Search for the cell housing the specified text and yield its [x, y] center coordinate. 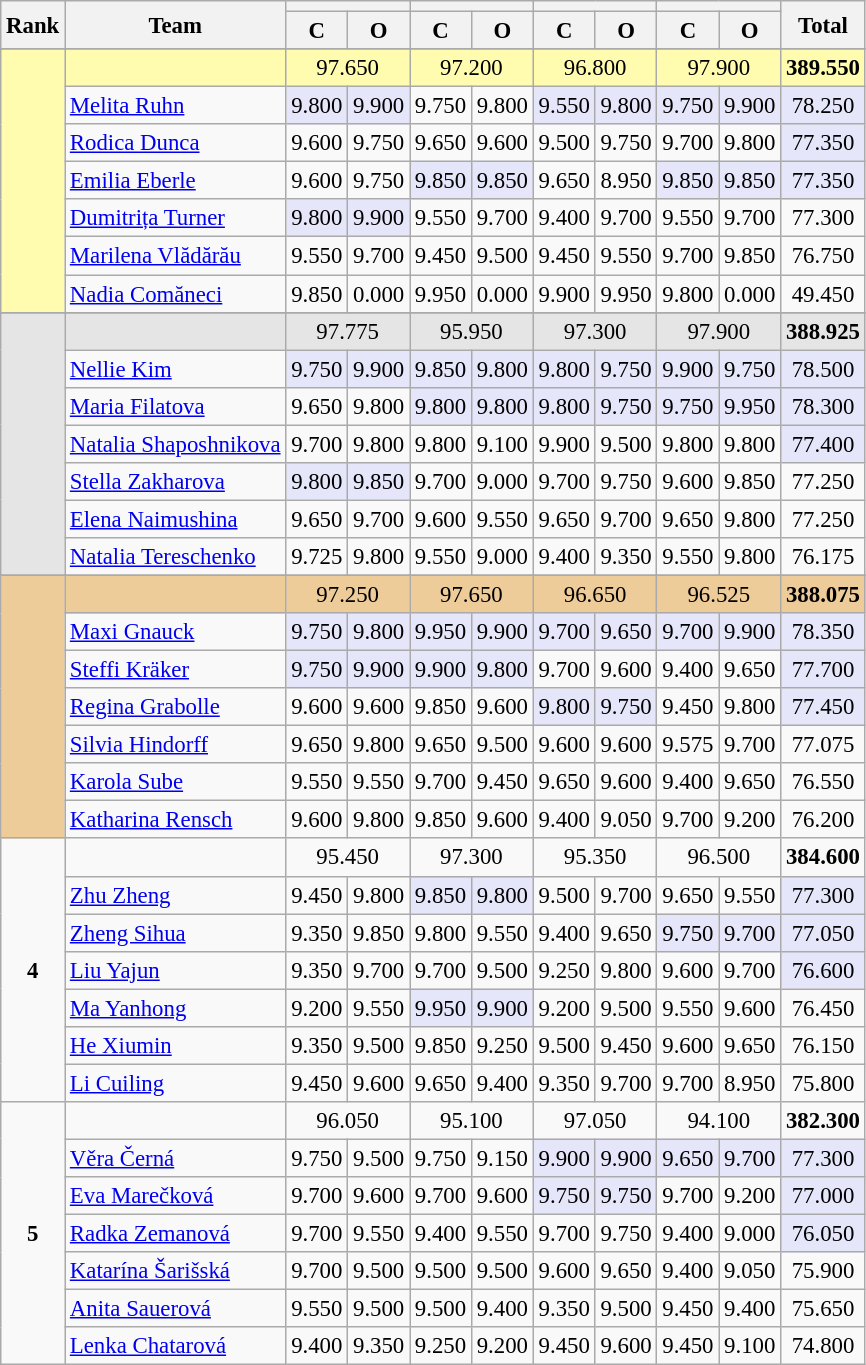
Katharina Rensch [176, 820]
78.500 [824, 369]
Stella Zakharova [176, 482]
96.500 [719, 858]
Katarína Šarišská [176, 1271]
Natalia Shaposhnikova [176, 444]
Regina Grabolle [176, 707]
Lenka Chatarová [176, 1346]
96.525 [719, 594]
97.775 [348, 331]
Li Cuiling [176, 1083]
77.000 [824, 1196]
Steffi Kräker [176, 670]
Nellie Kim [176, 369]
78.350 [824, 632]
389.550 [824, 68]
78.250 [824, 106]
Zheng Sihua [176, 933]
Radka Zemanová [176, 1234]
Liu Yajun [176, 970]
78.300 [824, 406]
Věra Černá [176, 1158]
76.050 [824, 1234]
76.550 [824, 782]
95.350 [595, 858]
75.800 [824, 1083]
388.925 [824, 331]
Natalia Tereschenko [176, 557]
Eva Marečková [176, 1196]
Rank [33, 25]
Rodica Dunca [176, 143]
95.450 [348, 858]
77.075 [824, 745]
77.700 [824, 670]
74.800 [824, 1346]
384.600 [824, 858]
Emilia Eberle [176, 181]
77.050 [824, 933]
Maxi Gnauck [176, 632]
Ma Yanhong [176, 1008]
77.400 [824, 444]
95.100 [472, 1121]
Melita Ruhn [176, 106]
9.150 [502, 1158]
Maria Filatova [176, 406]
Dumitrița Turner [176, 219]
77.450 [824, 707]
Zhu Zheng [176, 895]
76.750 [824, 256]
Elena Naimushina [176, 519]
Anita Sauerová [176, 1309]
94.100 [719, 1121]
4 [33, 970]
95.950 [472, 331]
388.075 [824, 594]
96.650 [595, 594]
9.575 [688, 745]
76.600 [824, 970]
Marilena Vlădărău [176, 256]
97.250 [348, 594]
Nadia Comăneci [176, 294]
75.900 [824, 1271]
96.800 [595, 68]
5 [33, 1234]
49.450 [824, 294]
75.650 [824, 1309]
Total [824, 25]
96.050 [348, 1121]
97.050 [595, 1121]
97.200 [472, 68]
Karola Sube [176, 782]
He Xiumin [176, 1046]
76.150 [824, 1046]
76.175 [824, 557]
Silvia Hindorff [176, 745]
382.300 [824, 1121]
Team [176, 25]
76.450 [824, 1008]
76.200 [824, 820]
9.725 [317, 557]
